Search for the cell housing the specified text and yield its [x, y] center coordinate. 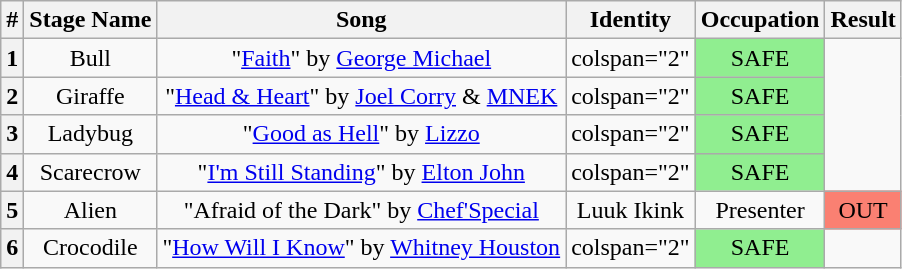
# [12, 20]
"I'm Still Standing" by Elton John [362, 172]
6 [12, 248]
Giraffe [90, 96]
1 [12, 58]
Identity [631, 20]
Stage Name [90, 20]
5 [12, 210]
"Head & Heart" by Joel Corry & MNEK [362, 96]
Crocodile [90, 248]
"Good as Hell" by Lizzo [362, 134]
Alien [90, 210]
Luuk Ikink [631, 210]
Result [863, 20]
Scarecrow [90, 172]
2 [12, 96]
"How Will I Know" by Whitney Houston [362, 248]
"Afraid of the Dark" by Chef'Special [362, 210]
Occupation [760, 20]
4 [12, 172]
Song [362, 20]
OUT [863, 210]
"Faith" by George Michael [362, 58]
Presenter [760, 210]
Bull [90, 58]
3 [12, 134]
Ladybug [90, 134]
